Scan for the cell matching the given text and deliver its (X, Y) coordinate at center. 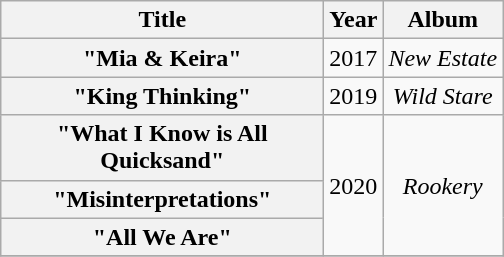
"Misinterpretations" (162, 199)
"All We Are" (162, 237)
2019 (354, 96)
2020 (354, 186)
Album (443, 20)
Year (354, 20)
"Mia & Keira" (162, 58)
Rookery (443, 186)
Title (162, 20)
New Estate (443, 58)
"What I Know is All Quicksand" (162, 148)
2017 (354, 58)
"King Thinking" (162, 96)
Wild Stare (443, 96)
